Locate the cell with the specified text and output its (X, Y) center coordinate. 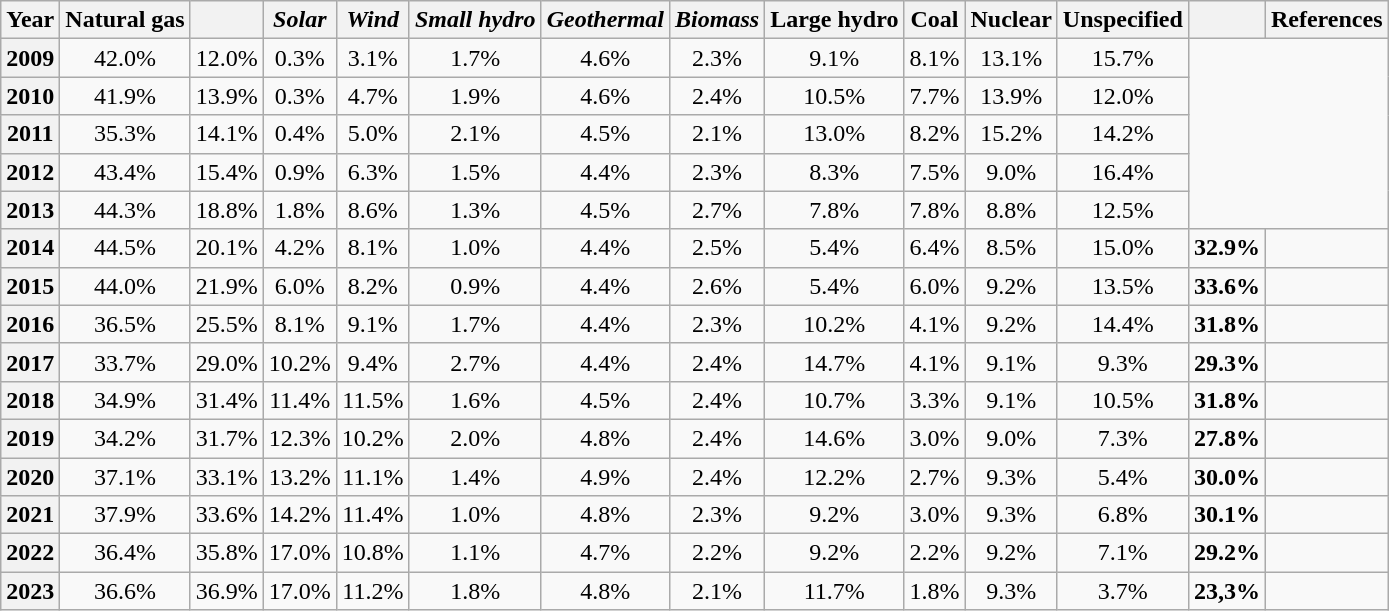
35.8% (226, 553)
31.4% (226, 400)
2016 (30, 324)
8.6% (372, 210)
References (1326, 20)
29.2% (1226, 553)
3.3% (934, 400)
7.7% (934, 96)
Small hydro (475, 20)
1.3% (475, 210)
11.2% (372, 591)
43.4% (125, 172)
20.1% (226, 248)
2010 (30, 96)
36.9% (226, 591)
15.0% (1122, 248)
23,3% (1226, 591)
30.0% (1226, 477)
Nuclear (1011, 20)
2.6% (718, 286)
2.5% (718, 248)
12.5% (1122, 210)
10.7% (834, 400)
7.5% (934, 172)
11.5% (372, 400)
36.4% (125, 553)
4.2% (300, 248)
9.4% (372, 362)
Natural gas (125, 20)
36.5% (125, 324)
1.9% (475, 96)
Year (30, 20)
14.4% (1122, 324)
10.8% (372, 553)
41.9% (125, 96)
4.9% (605, 477)
14.6% (834, 438)
2017 (30, 362)
42.0% (125, 58)
2018 (30, 400)
0.4% (300, 134)
15.4% (226, 172)
Biomass (718, 20)
11.7% (834, 591)
8.8% (1011, 210)
13.0% (834, 134)
2009 (30, 58)
32.9% (1226, 248)
14.7% (834, 362)
2022 (30, 553)
6.4% (934, 248)
15.2% (1011, 134)
37.1% (125, 477)
2023 (30, 591)
5.0% (372, 134)
2012 (30, 172)
33.7% (125, 362)
1.1% (475, 553)
30.1% (1226, 515)
3.1% (372, 58)
21.9% (226, 286)
44.0% (125, 286)
2013 (30, 210)
2.0% (475, 438)
34.2% (125, 438)
27.8% (1226, 438)
3.7% (1122, 591)
29.3% (1226, 362)
2021 (30, 515)
2014 (30, 248)
Solar (300, 20)
2011 (30, 134)
25.5% (226, 324)
11.1% (372, 477)
12.2% (834, 477)
7.1% (1122, 553)
2015 (30, 286)
13.1% (1011, 58)
Geothermal (605, 20)
7.3% (1122, 438)
Unspecified (1122, 20)
2020 (30, 477)
Coal (934, 20)
1.5% (475, 172)
18.8% (226, 210)
44.5% (125, 248)
31.7% (226, 438)
33.1% (226, 477)
13.5% (1122, 286)
2019 (30, 438)
29.0% (226, 362)
Wind (372, 20)
8.3% (834, 172)
35.3% (125, 134)
6.3% (372, 172)
1.4% (475, 477)
8.5% (1011, 248)
13.2% (300, 477)
1.6% (475, 400)
15.7% (1122, 58)
34.9% (125, 400)
44.3% (125, 210)
36.6% (125, 591)
16.4% (1122, 172)
6.8% (1122, 515)
37.9% (125, 515)
Large hydro (834, 20)
14.1% (226, 134)
12.3% (300, 438)
